Locate the cell with the specified text and output its [X, Y] center coordinate. 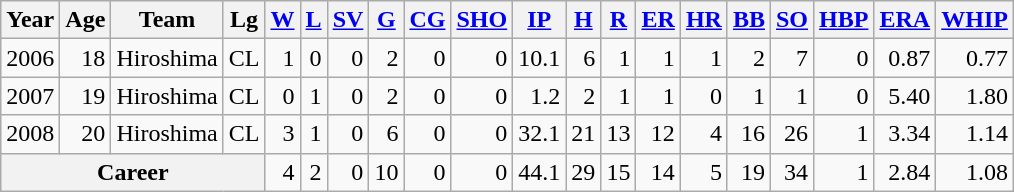
HBP [844, 20]
Career [133, 172]
2006 [30, 58]
21 [584, 134]
1.80 [975, 96]
2.84 [905, 172]
0.87 [905, 58]
3 [282, 134]
13 [618, 134]
34 [792, 172]
L [314, 20]
Lg [244, 20]
BB [748, 20]
12 [658, 134]
3.34 [905, 134]
IP [540, 20]
2008 [30, 134]
44.1 [540, 172]
CG [428, 20]
1.2 [540, 96]
10 [386, 172]
W [282, 20]
2007 [30, 96]
14 [658, 172]
SV [348, 20]
ER [658, 20]
18 [86, 58]
Team [167, 20]
32.1 [540, 134]
1.14 [975, 134]
SHO [482, 20]
10.1 [540, 58]
26 [792, 134]
WHIP [975, 20]
G [386, 20]
15 [618, 172]
Age [86, 20]
20 [86, 134]
16 [748, 134]
Year [30, 20]
HR [704, 20]
SO [792, 20]
7 [792, 58]
5 [704, 172]
0.77 [975, 58]
29 [584, 172]
ERA [905, 20]
5.40 [905, 96]
R [618, 20]
1.08 [975, 172]
H [584, 20]
